For the text-containing cell, return its midpoint in [x, y] coordinate format. 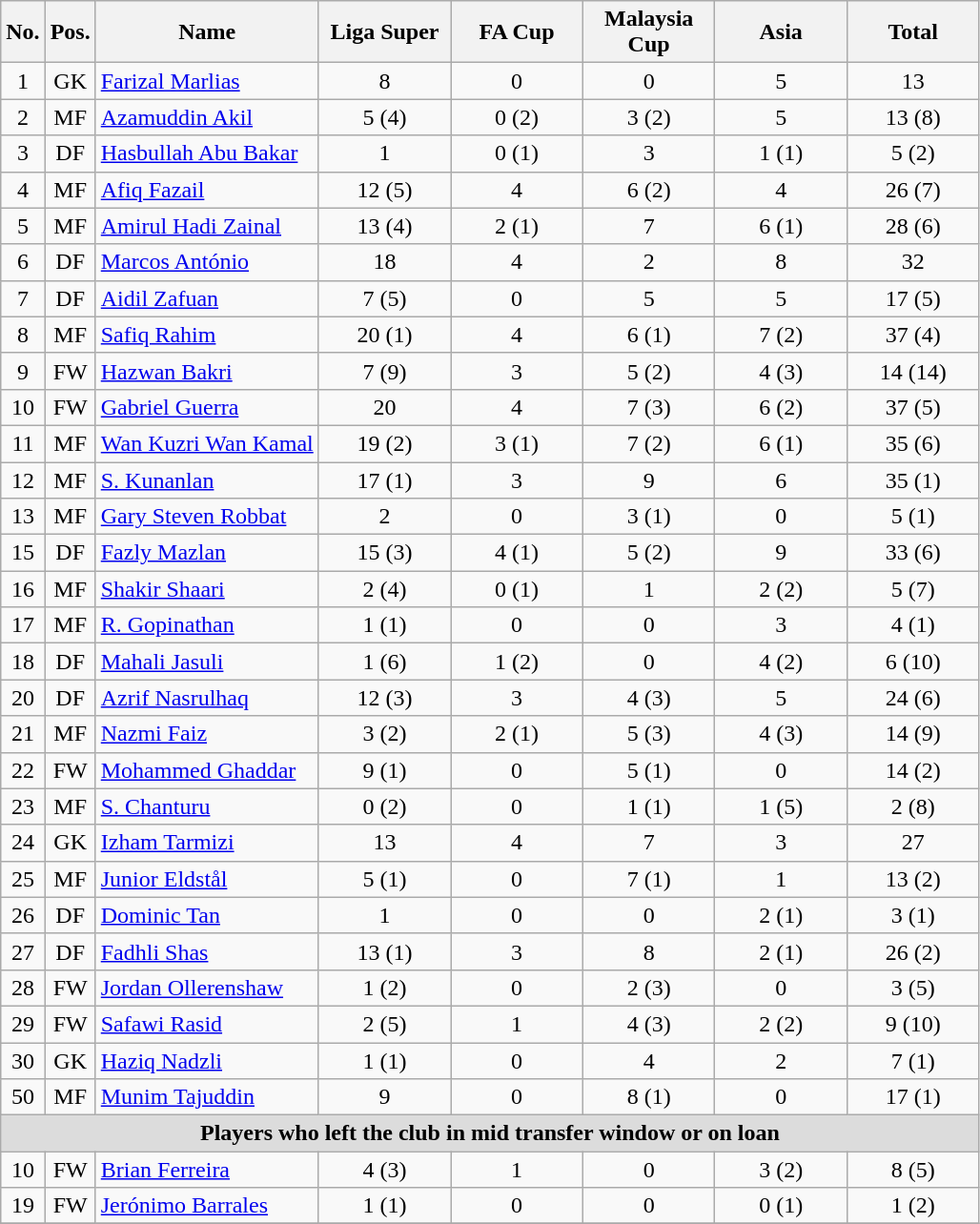
Hazwan Bakri [207, 371]
17 [23, 625]
2 (5) [385, 1024]
29 [23, 1024]
Marcos António [207, 262]
12 (3) [385, 698]
37 (4) [913, 335]
Munim Tajuddin [207, 1097]
22 [23, 770]
Izham Tarmizi [207, 843]
Jordan Ollerenshaw [207, 988]
Junior Eldstål [207, 879]
16 [23, 589]
9 (10) [913, 1024]
Mahali Jasuli [207, 662]
S. Chanturu [207, 806]
Gary Steven Robbat [207, 517]
2 (3) [648, 988]
7 (3) [648, 407]
Safiq Rahim [207, 335]
7 (5) [385, 298]
9 (1) [385, 770]
21 [23, 734]
Safawi Rasid [207, 1024]
12 (5) [385, 190]
Total [913, 32]
23 [23, 806]
14 (9) [913, 734]
Dominic Tan [207, 915]
7 (9) [385, 371]
Mohammed Ghaddar [207, 770]
5 (7) [913, 589]
26 [23, 915]
Shakir Shaari [207, 589]
Gabriel Guerra [207, 407]
Name [207, 32]
19 (2) [385, 443]
Amirul Hadi Zainal [207, 226]
Players who left the club in mid transfer window or on loan [490, 1133]
FA Cup [517, 32]
25 [23, 879]
28 (6) [913, 226]
26 (7) [913, 190]
12 [23, 479]
Nazmi Faiz [207, 734]
Aidil Zafuan [207, 298]
Pos. [71, 32]
Hasbullah Abu Bakar [207, 153]
13 (8) [913, 117]
R. Gopinathan [207, 625]
8 (5) [913, 1170]
Wan Kuzri Wan Kamal [207, 443]
Azamuddin Akil [207, 117]
17 (5) [913, 298]
1 (6) [385, 662]
26 (2) [913, 951]
37 (5) [913, 407]
28 [23, 988]
Malaysia Cup [648, 32]
13 (4) [385, 226]
19 [23, 1206]
No. [23, 32]
5 (3) [648, 734]
2 (8) [913, 806]
20 (1) [385, 335]
1 (5) [782, 806]
Afiq Fazail [207, 190]
13 (2) [913, 879]
50 [23, 1097]
35 (1) [913, 479]
15 (3) [385, 553]
13 (1) [385, 951]
14 (14) [913, 371]
4 (2) [782, 662]
8 (1) [648, 1097]
6 (10) [913, 662]
Fazly Mazlan [207, 553]
S. Kunanlan [207, 479]
Haziq Nadzli [207, 1061]
24 (6) [913, 698]
Farizal Marlias [207, 81]
14 (2) [913, 770]
Azrif Nasrulhaq [207, 698]
Liga Super [385, 32]
Asia [782, 32]
30 [23, 1061]
3 (5) [913, 988]
32 [913, 262]
24 [23, 843]
Fadhli Shas [207, 951]
33 (6) [913, 553]
15 [23, 553]
Jerónimo Barrales [207, 1206]
Brian Ferreira [207, 1170]
5 (4) [385, 117]
35 (6) [913, 443]
2 (4) [385, 589]
11 [23, 443]
